Capture the cell that displays the provided text and extract its (x, y) central coordinate. 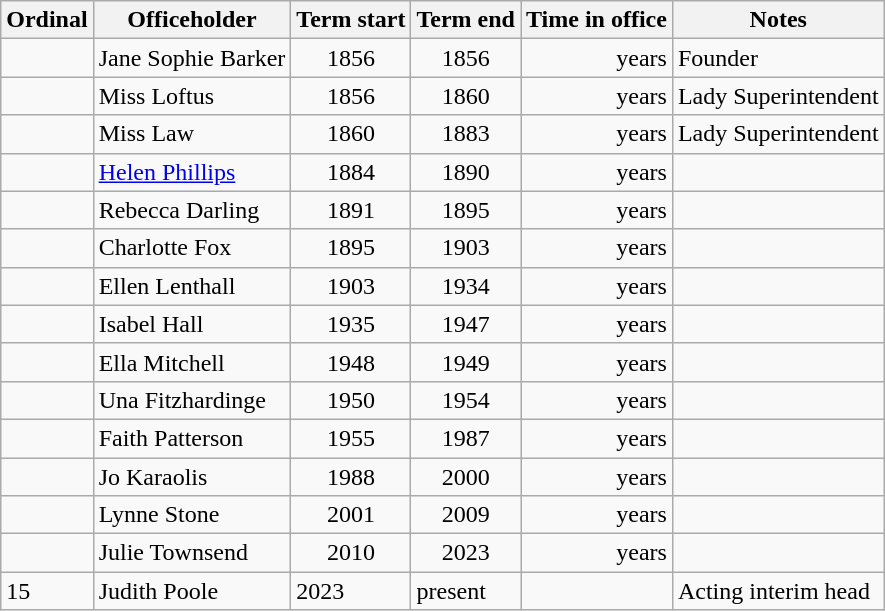
Ordinal (47, 20)
1935 (351, 324)
Founder (778, 58)
1934 (466, 286)
2000 (466, 477)
Julie Townsend (192, 553)
2009 (466, 515)
1890 (466, 172)
Lynne Stone (192, 515)
2010 (351, 553)
Helen Phillips (192, 172)
15 (47, 591)
Term start (351, 20)
1883 (466, 134)
Notes (778, 20)
Jane Sophie Barker (192, 58)
Isabel Hall (192, 324)
Charlotte Fox (192, 248)
1948 (351, 362)
1884 (351, 172)
Officeholder (192, 20)
Una Fitzhardinge (192, 400)
Ella Mitchell (192, 362)
1950 (351, 400)
Faith Patterson (192, 438)
Ellen Lenthall (192, 286)
1987 (466, 438)
1947 (466, 324)
Miss Law (192, 134)
Time in office (596, 20)
1949 (466, 362)
Miss Loftus (192, 96)
1988 (351, 477)
Rebecca Darling (192, 210)
1954 (466, 400)
2001 (351, 515)
Term end (466, 20)
present (466, 591)
1955 (351, 438)
Judith Poole (192, 591)
1891 (351, 210)
Jo Karaolis (192, 477)
Acting interim head (778, 591)
